Return (x, y) of the center of cell containing provided text 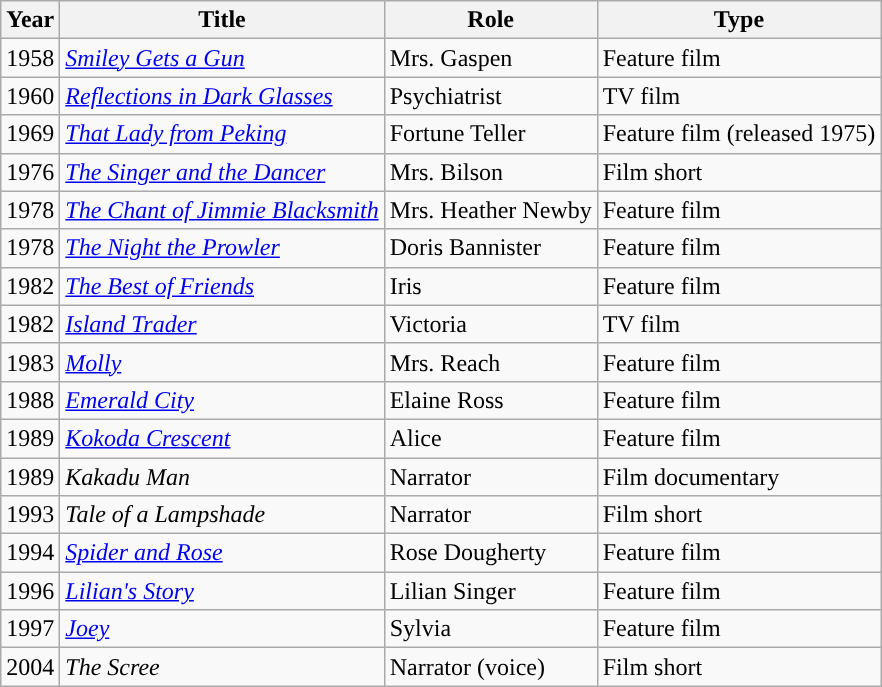
Alice (490, 438)
Mrs. Bilson (490, 172)
The Scree (222, 667)
1983 (30, 362)
Sylvia (490, 629)
1988 (30, 400)
Type (739, 20)
Iris (490, 286)
Fortune Teller (490, 134)
1996 (30, 591)
1976 (30, 172)
Joey (222, 629)
Victoria (490, 324)
2004 (30, 667)
1958 (30, 58)
1993 (30, 515)
Psychiatrist (490, 96)
That Lady from Peking (222, 134)
Island Trader (222, 324)
1994 (30, 553)
Elaine Ross (490, 400)
Smiley Gets a Gun (222, 58)
Reflections in Dark Glasses (222, 96)
Narrator (voice) (490, 667)
Lilian's Story (222, 591)
Title (222, 20)
Spider and Rose (222, 553)
Kokoda Crescent (222, 438)
Feature film (released 1975) (739, 134)
Emerald City (222, 400)
Mrs. Gaspen (490, 58)
The Best of Friends (222, 286)
Mrs. Heather Newby (490, 210)
Molly (222, 362)
Year (30, 20)
Role (490, 20)
The Singer and the Dancer (222, 172)
Doris Bannister (490, 248)
The Chant of Jimmie Blacksmith (222, 210)
Lilian Singer (490, 591)
Mrs. Reach (490, 362)
Kakadu Man (222, 477)
1960 (30, 96)
1969 (30, 134)
Tale of a Lampshade (222, 515)
1997 (30, 629)
Rose Dougherty (490, 553)
Film documentary (739, 477)
The Night the Prowler (222, 248)
